For the text-containing cell, return its midpoint in (X, Y) coordinate format. 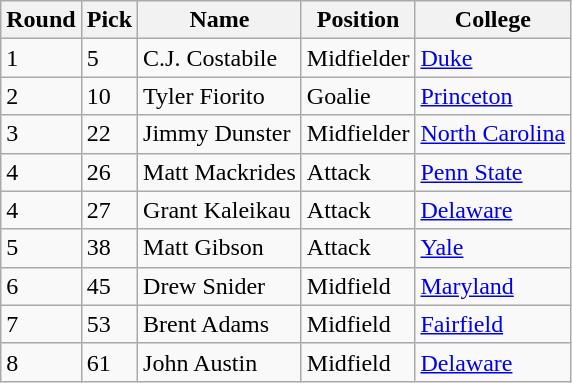
Name (220, 20)
61 (109, 362)
Matt Gibson (220, 248)
Princeton (493, 96)
10 (109, 96)
C.J. Costabile (220, 58)
1 (41, 58)
Maryland (493, 286)
3 (41, 134)
Jimmy Dunster (220, 134)
Grant Kaleikau (220, 210)
Drew Snider (220, 286)
Brent Adams (220, 324)
Fairfield (493, 324)
Duke (493, 58)
Goalie (358, 96)
27 (109, 210)
22 (109, 134)
North Carolina (493, 134)
53 (109, 324)
Matt Mackrides (220, 172)
Tyler Fiorito (220, 96)
6 (41, 286)
College (493, 20)
38 (109, 248)
45 (109, 286)
Penn State (493, 172)
26 (109, 172)
Round (41, 20)
8 (41, 362)
Yale (493, 248)
John Austin (220, 362)
7 (41, 324)
Pick (109, 20)
Position (358, 20)
2 (41, 96)
